From the cell containing the given text, extract its center point as (X, Y) coordinate. 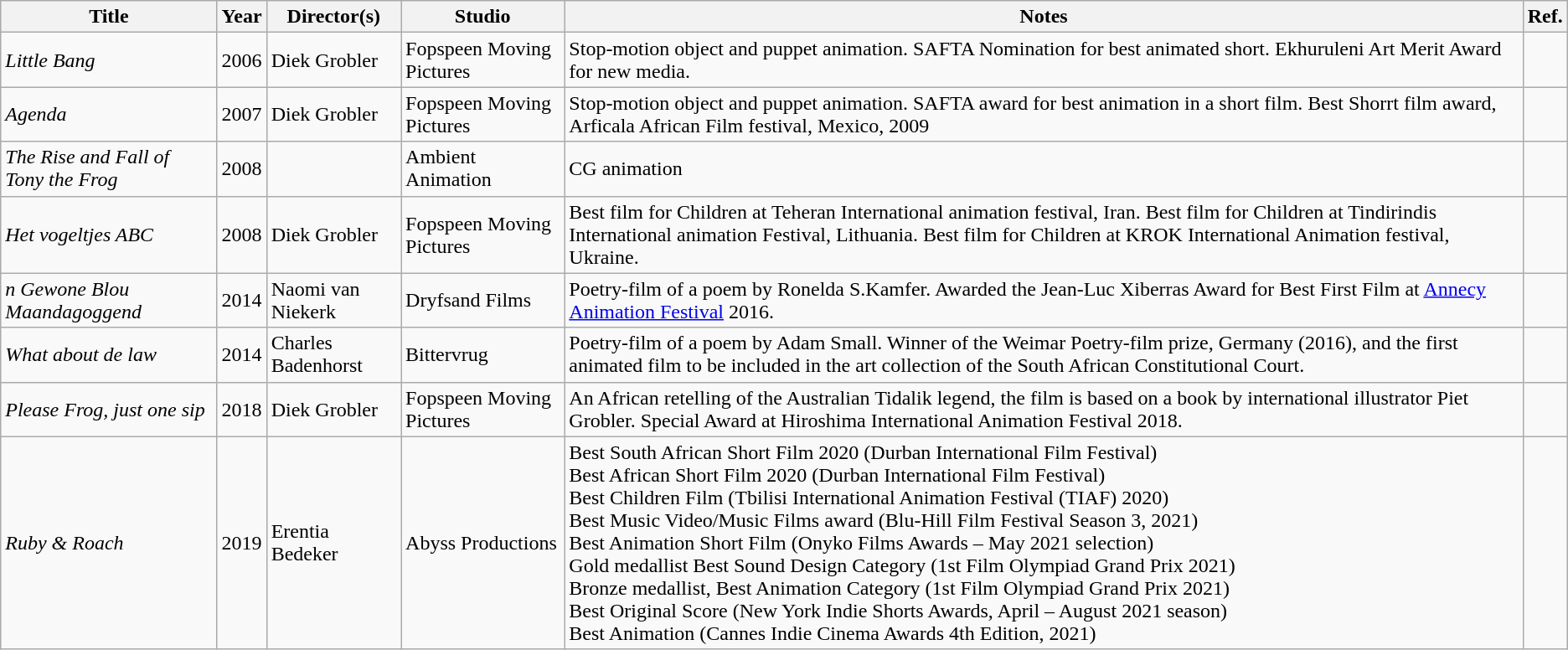
Dryfsand Films (482, 300)
2006 (241, 60)
Abyss Productions (482, 543)
What about de law (109, 355)
Charles Badenhorst (333, 355)
Agenda (109, 114)
Stop-motion object and puppet animation. SAFTA Nomination for best animated short. Ekhuruleni Art Merit Award for new media. (1044, 60)
Please Frog, just one sip (109, 409)
Ruby & Roach (109, 543)
Little Bang (109, 60)
Title (109, 17)
Studio (482, 17)
CG animation (1044, 169)
Erentia Bedeker (333, 543)
Naomi van Niekerk (333, 300)
Year (241, 17)
Bittervrug (482, 355)
The Rise and Fall of Tony the Frog (109, 169)
Ref. (1545, 17)
2007 (241, 114)
Director(s) (333, 17)
n Gewone Blou Maandagoggend (109, 300)
Notes (1044, 17)
Poetry-film of a poem by Ronelda S.Kamfer. Awarded the Jean-Luc Xiberras Award for Best First Film at Annecy Animation Festival 2016. (1044, 300)
2018 (241, 409)
Het vogeltjes ABC (109, 235)
Ambient Animation (482, 169)
2019 (241, 543)
